Return the [X, Y] coordinate for the center point of the cell that contains the specified text.  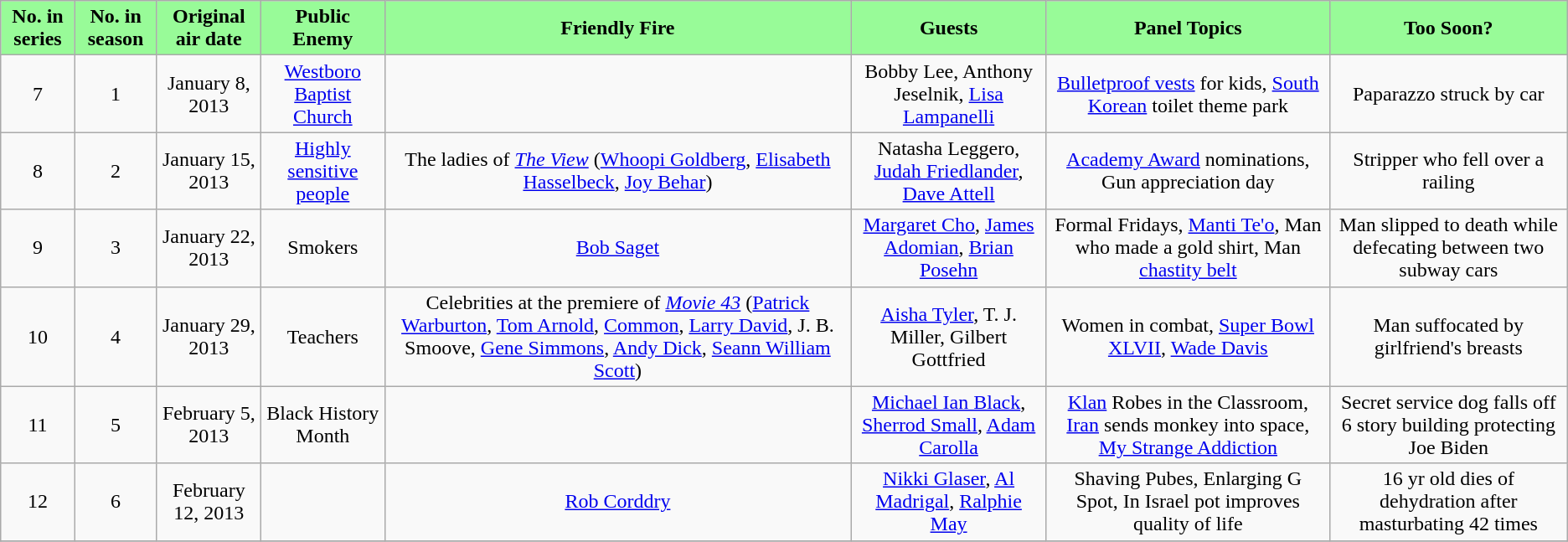
Black History Month [323, 425]
Man suffocated by girlfriend's breasts [1448, 337]
Bulletproof vests for kids, South Korean toilet theme park [1188, 94]
Secret service dog falls off 6 story building protecting Joe Biden [1448, 425]
Man slipped to death while defecating between two subway cars [1448, 248]
16 yr old dies of dehydration after masturbating 42 times [1448, 502]
9 [38, 248]
Shaving Pubes, Enlarging G Spot, In Israel pot improves quality of life [1188, 502]
Formal Fridays, Manti Te'o, Man who made a gold shirt, Man chastity belt [1188, 248]
8 [38, 171]
Too Soon? [1448, 28]
Michael Ian Black, Sherrod Small, Adam Carolla [948, 425]
1 [116, 94]
Teachers [323, 337]
Highly sensitive people [323, 171]
No. in series [38, 28]
Original air date [209, 28]
Panel Topics [1188, 28]
The ladies of The View (Whoopi Goldberg, Elisabeth Hasselbeck, Joy Behar) [618, 171]
Nikki Glaser, Al Madrigal, Ralphie May [948, 502]
Bobby Lee, Anthony Jeselnik, Lisa Lampanelli [948, 94]
January 15, 2013 [209, 171]
6 [116, 502]
Academy Award nominations, Gun appreciation day [1188, 171]
Klan Robes in the Classroom, Iran sends monkey into space, My Strange Addiction [1188, 425]
12 [38, 502]
Women in combat, Super Bowl XLVII, Wade Davis [1188, 337]
No. in season [116, 28]
February 12, 2013 [209, 502]
11 [38, 425]
Natasha Leggero, Judah Friedlander, Dave Attell [948, 171]
5 [116, 425]
Margaret Cho, James Adomian, Brian Posehn [948, 248]
Aisha Tyler, T. J. Miller, Gilbert Gottfried [948, 337]
January 8, 2013 [209, 94]
Paparazzo struck by car [1448, 94]
7 [38, 94]
Rob Corddry [618, 502]
Friendly Fire [618, 28]
10 [38, 337]
January 22, 2013 [209, 248]
Bob Saget [618, 248]
Smokers [323, 248]
4 [116, 337]
3 [116, 248]
Stripper who fell over a railing [1448, 171]
2 [116, 171]
February 5, 2013 [209, 425]
Guests [948, 28]
Westboro Baptist Church [323, 94]
Public Enemy [323, 28]
January 29, 2013 [209, 337]
